Locate the cell with the specified text and output its (x, y) center coordinate. 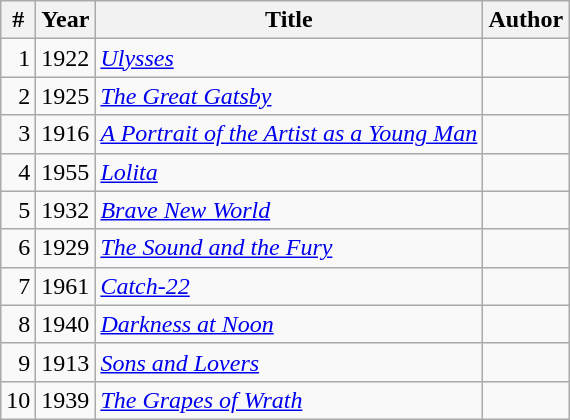
The Sound and the Fury (289, 248)
Year (66, 20)
Sons and Lovers (289, 362)
Darkness at Noon (289, 324)
The Great Gatsby (289, 96)
Catch-22 (289, 286)
8 (18, 324)
5 (18, 210)
3 (18, 134)
1 (18, 58)
1939 (66, 400)
Ulysses (289, 58)
Title (289, 20)
1925 (66, 96)
1955 (66, 172)
Lolita (289, 172)
# (18, 20)
A Portrait of the Artist as a Young Man (289, 134)
1929 (66, 248)
2 (18, 96)
4 (18, 172)
1922 (66, 58)
6 (18, 248)
Author (526, 20)
The Grapes of Wrath (289, 400)
1916 (66, 134)
10 (18, 400)
1913 (66, 362)
1961 (66, 286)
Brave New World (289, 210)
7 (18, 286)
9 (18, 362)
1940 (66, 324)
1932 (66, 210)
